Extract the (x, y) coordinate from the center of the cell holding the provided text.  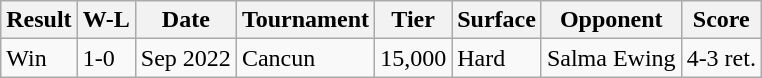
Tier (414, 20)
Win (39, 58)
1-0 (106, 58)
Date (186, 20)
Hard (497, 58)
4-3 ret. (721, 58)
Tournament (305, 20)
Salma Ewing (611, 58)
15,000 (414, 58)
Surface (497, 20)
Opponent (611, 20)
Cancun (305, 58)
Sep 2022 (186, 58)
Score (721, 20)
Result (39, 20)
W-L (106, 20)
